Locate the cell with the specified text and output its (x, y) center coordinate. 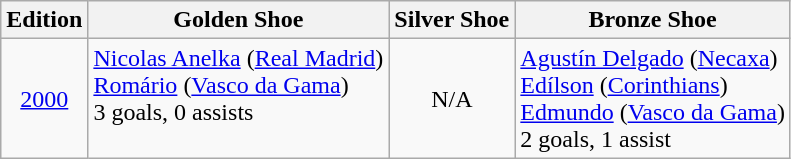
Silver Shoe (452, 20)
Golden Shoe (238, 20)
Edition (44, 20)
Bronze Shoe (653, 20)
Nicolas Anelka (Real Madrid) Romário (Vasco da Gama)3 goals, 0 assists (238, 98)
Agustín Delgado (Necaxa) Edílson (Corinthians) Edmundo (Vasco da Gama)2 goals, 1 assist (653, 98)
N/A (452, 98)
2000 (44, 98)
